Detect which cell encompasses the target text, then output its (x, y) center coordinate. 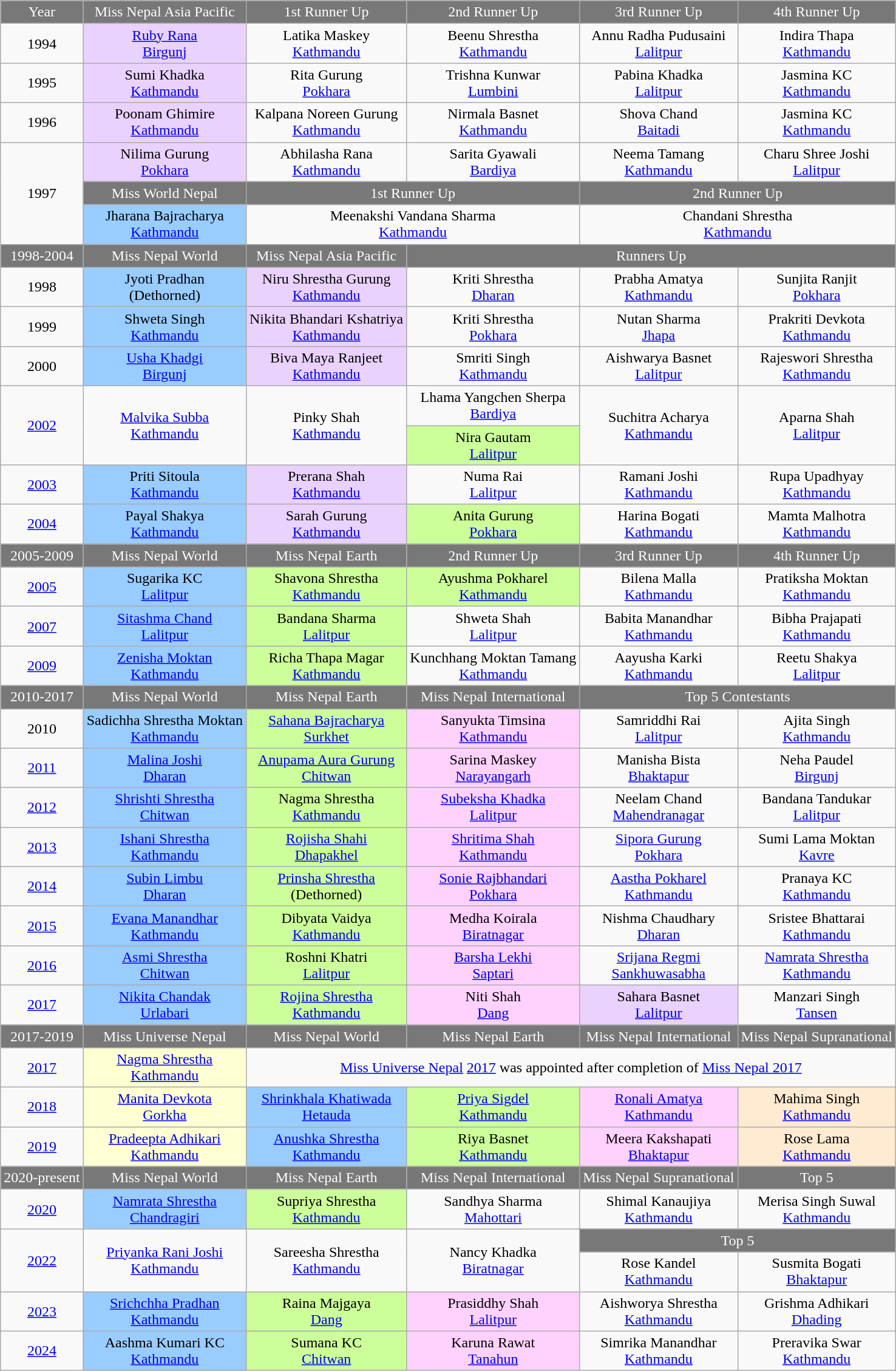
2005-2009 (42, 556)
2000 (42, 366)
Prinsha Shrestha (Dethorned) (326, 886)
Nikita Bhandari Kshatriya Kathmandu (326, 327)
Prerana Shah Kathmandu (326, 485)
2022 (42, 1260)
Rojina Shrestha Kathmandu (326, 1004)
Dibyata Vaidya Kathmandu (326, 925)
Sandhya Sharma Mahottari (493, 1209)
Biva Maya Ranjeet Kathmandu (326, 366)
1995 (42, 83)
Shavona Shrestha Kathmandu (326, 587)
Kriti Shrestha Pokhara (493, 327)
2012 (42, 808)
Ishani Shrestha Kathmandu (165, 846)
Ronali Amatya Kathmandu (659, 1107)
Rajeswori Shrestha Kathmandu (816, 366)
2010-2017 (42, 697)
Payal Shakya Kathmandu (165, 525)
Top 5 Contestants (738, 697)
Aishwarya Basnet Lalitpur (659, 366)
2009 (42, 665)
Annu Radha Pudusaini Lalitpur (659, 44)
Rita Gurung Pokhara (326, 83)
Supriya Shrestha Kathmandu (326, 1209)
1998 (42, 287)
Shrinkhala Khatiwada Hetauda (326, 1107)
Ramani Joshi Kathmandu (659, 485)
Kunchhang Moktan Tamang Kathmandu (493, 665)
Neema Tamang Kathmandu (659, 162)
Subeksha Khadka Lalitpur (493, 808)
2020-present (42, 1178)
Merisa Singh Suwal Kathmandu (816, 1209)
Manisha Bista Bhaktapur (659, 767)
Simrika Manandhar Kathmandu (659, 1350)
Charu Shree Joshi Lalitpur (816, 162)
2019 (42, 1146)
Shimal Kanaujiya Kathmandu (659, 1209)
Meenakshi Vandana Sharma Kathmandu (413, 225)
Beenu Shrestha Kathmandu (493, 44)
Shweta Shah Lalitpur (493, 627)
Niru Shrestha Gurung Kathmandu (326, 287)
2017-2019 (42, 1036)
2018 (42, 1107)
Zenisha Moktan Kathmandu (165, 665)
Aishworya Shrestha Kathmandu (659, 1311)
Miss Universe Nepal 2017 was appointed after completion of Miss Nepal 2017 (571, 1067)
Srijana Regmi Sankhuwasabha (659, 965)
Raina Majgaya Dang (326, 1311)
Nishma Chaudhary Dharan (659, 925)
Bandana Tandukar Lalitpur (816, 808)
Sarina Maskey Narayangarh (493, 767)
Asmi Shrestha Chitwan (165, 965)
Srichchha Pradhan Kathmandu (165, 1311)
Nancy Khadka Biratnagar (493, 1260)
Richa Thapa Magar Kathmandu (326, 665)
Prasiddhy Shah Lalitpur (493, 1311)
Malina Joshi Dharan (165, 767)
Evana Manandhar Kathmandu (165, 925)
Anita Gurung Pokhara (493, 525)
Sitashma Chand Lalitpur (165, 627)
Namrata Shrestha Chandragiri (165, 1209)
Manzari Singh Tansen (816, 1004)
1994 (42, 44)
Nutan Sharma Jhapa (659, 327)
Sahara Basnet Lalitpur (659, 1004)
Manita Devkota Gorkha (165, 1107)
Medha Koirala Biratnagar (493, 925)
Mahima Singh Kathmandu (816, 1107)
Ayushma Pokharel Kathmandu (493, 587)
1999 (42, 327)
Malvika Subba Kathmandu (165, 425)
Aashma Kumari KC Kathmandu (165, 1350)
Suchitra Acharya Kathmandu (659, 425)
2013 (42, 846)
Samriddhi Rai Lalitpur (659, 729)
Priti Sitoula Kathmandu (165, 485)
Subin Limbu Dharan (165, 886)
2014 (42, 886)
Sugarika KC Lalitpur (165, 587)
Barsha Lekhi Saptari (493, 965)
Sareesha Shrestha Kathmandu (326, 1260)
2016 (42, 965)
1997 (42, 193)
Miss World Nepal (165, 193)
Miss Universe Nepal (165, 1036)
2024 (42, 1350)
Bibha Prajapati Kathmandu (816, 627)
Rojisha Shahi Dhapakhel (326, 846)
Chandani Shrestha Kathmandu (738, 225)
1998-2004 (42, 256)
Anushka Shrestha Kathmandu (326, 1146)
Sumana KC Chitwan (326, 1350)
2003 (42, 485)
Sumi Lama Moktan Kavre (816, 846)
Harina Bogati Kathmandu (659, 525)
Ajita Singh Kathmandu (816, 729)
Abhilasha Rana Kathmandu (326, 162)
Niti Shah Dang (493, 1004)
Pinky Shah Kathmandu (326, 425)
1996 (42, 123)
Nirmala Basnet Kathmandu (493, 123)
Pratiksha Moktan Kathmandu (816, 587)
Sunjita Ranjit Pokhara (816, 287)
Reetu Shakya Lalitpur (816, 665)
2010 (42, 729)
Shweta Singh Kathmandu (165, 327)
Babita Manandhar Kathmandu (659, 627)
Usha Khadgi Birgunj (165, 366)
2005 (42, 587)
Preravika Swar Kathmandu (816, 1350)
2015 (42, 925)
2011 (42, 767)
Grishma Adhikari Dhading (816, 1311)
Sarah Gurung Kathmandu (326, 525)
Kriti Shrestha Dharan (493, 287)
Lhama Yangchen Sherpa Bardiya (493, 406)
Trishna Kunwar Lumbini (493, 83)
Rose Kandel Kathmandu (659, 1271)
Rupa Upadhyay Kathmandu (816, 485)
Latika Maskey Kathmandu (326, 44)
Nira Gautam Lalitpur (493, 444)
Shritima Shah Kathmandu (493, 846)
Indira Thapa Kathmandu (816, 44)
Prabha Amatya Kathmandu (659, 287)
Neha Paudel Birgunj (816, 767)
2002 (42, 425)
Priya Sigdel Kathmandu (493, 1107)
Pranaya KC Kathmandu (816, 886)
2023 (42, 1311)
Sonie Rajbhandari Pokhara (493, 886)
Sumi Khadka Kathmandu (165, 83)
Smriti Singh Kathmandu (493, 366)
Prakriti Devkota Kathmandu (816, 327)
Shrishti Shrestha Chitwan (165, 808)
Mamta Malhotra Kathmandu (816, 525)
Runners Up (651, 256)
Namrata Shrestha Kathmandu (816, 965)
Jyoti Pradhan (Dethorned) (165, 287)
Jharana Bajracharya Kathmandu (165, 225)
Aastha Pokharel Kathmandu (659, 886)
Numa Rai Lalitpur (493, 485)
Year (42, 12)
Aparna Shah Lalitpur (816, 425)
Sanyukta Timsina Kathmandu (493, 729)
Pabina Khadka Lalitpur (659, 83)
Meera Kakshapati Bhaktapur (659, 1146)
Roshni Khatri Lalitpur (326, 965)
2020 (42, 1209)
Karuna Rawat Tanahun (493, 1350)
Ruby Rana Birgunj (165, 44)
Shova Chand Baitadi (659, 123)
Sarita Gyawali Bardiya (493, 162)
Priyanka Rani Joshi Kathmandu (165, 1260)
Riya Basnet Kathmandu (493, 1146)
Nikita Chandak Urlabari (165, 1004)
Bilena Malla Kathmandu (659, 587)
Sristee Bhattarai Kathmandu (816, 925)
Pradeepta Adhikari Kathmandu (165, 1146)
Rose Lama Kathmandu (816, 1146)
Bandana Sharma Lalitpur (326, 627)
Poonam Ghimire Kathmandu (165, 123)
Aayusha Karki Kathmandu (659, 665)
2004 (42, 525)
Susmita Bogati Bhaktapur (816, 1271)
Kalpana Noreen Gurung Kathmandu (326, 123)
Neelam Chand Mahendranagar (659, 808)
Sipora Gurung Pokhara (659, 846)
Sahana Bajracharya Surkhet (326, 729)
Nilima Gurung Pokhara (165, 162)
Sadichha Shrestha Moktan Kathmandu (165, 729)
2007 (42, 627)
Anupama Aura Gurung Chitwan (326, 767)
